Detect which cell encompasses the target text, then output its [X, Y] center coordinate. 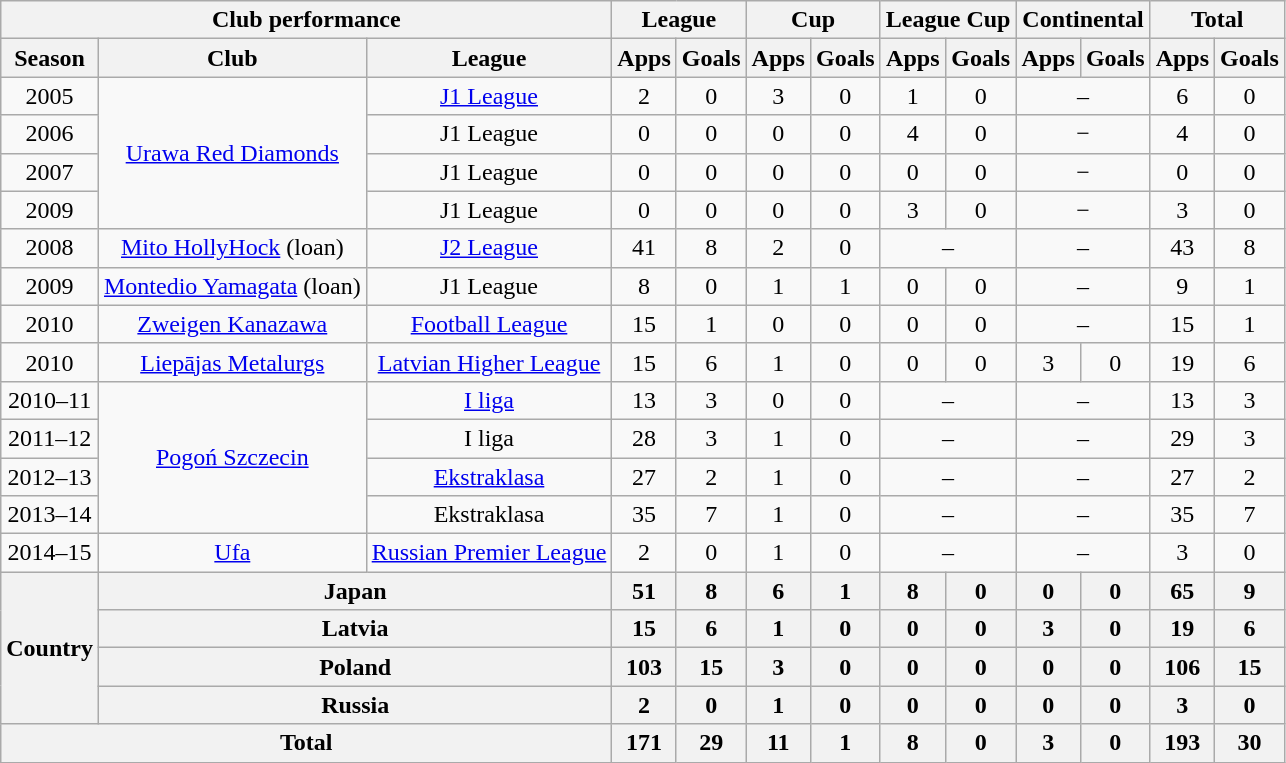
2013–14 [50, 515]
2006 [50, 134]
30 [1250, 743]
Latvia [354, 629]
103 [644, 667]
J2 League [489, 248]
League Cup [948, 20]
2014–15 [50, 553]
Russia [354, 705]
2010–11 [50, 400]
Poland [354, 667]
Japan [354, 591]
Club performance [306, 20]
106 [1182, 667]
2007 [50, 172]
Montedio Yamagata (loan) [232, 286]
171 [644, 743]
2012–13 [50, 477]
2011–12 [50, 438]
51 [644, 591]
Ufa [232, 553]
Season [50, 58]
Pogoń Szczecin [232, 457]
11 [778, 743]
Zweigen Kanazawa [232, 324]
Club [232, 58]
2005 [50, 96]
65 [1182, 591]
Continental [1083, 20]
Urawa Red Diamonds [232, 153]
193 [1182, 743]
Liepājas Metalurgs [232, 362]
43 [1182, 248]
Country [50, 648]
28 [644, 438]
Cup [813, 20]
Russian Premier League [489, 553]
Latvian Higher League [489, 362]
Football League [489, 324]
Mito HollyHock (loan) [232, 248]
2008 [50, 248]
41 [644, 248]
